Capture the cell that displays the provided text and extract its (X, Y) central coordinate. 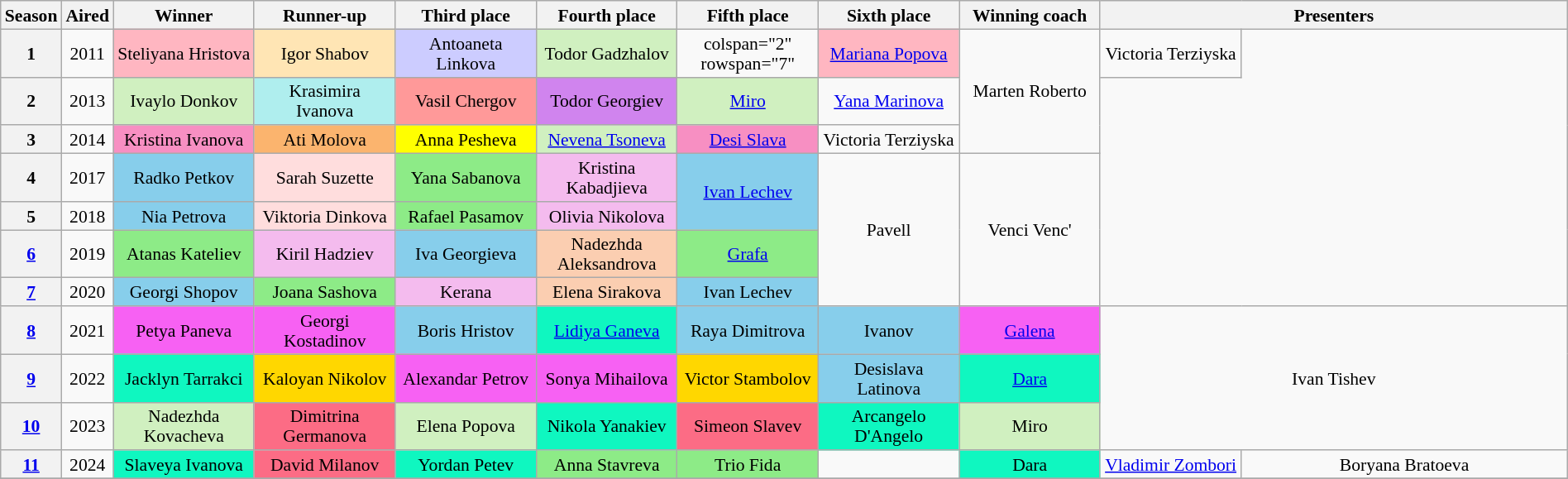
10 (31, 426)
Rafael Pasamov (466, 216)
David Milanov (324, 465)
Runner-up (324, 15)
Kiril Hadziev (324, 254)
Victor Stambolov (748, 378)
Steliyana Hristova (184, 53)
Nadezhda Aleksandrova (606, 254)
11 (31, 465)
Winning coach (1030, 15)
Presenters (1333, 15)
Marten Roberto (1030, 91)
Nevena Tsoneva (606, 140)
Trio Fida (748, 465)
2018 (88, 216)
Radko Petkov (184, 178)
Pavell (888, 230)
Nikola Yanakiev (606, 426)
Boryana Bratoeva (1404, 465)
Todor Georgiev (606, 101)
Ivan Tishev (1333, 378)
Kerana (466, 292)
Georgi Shopov (184, 292)
Desislava Latinova (888, 378)
Yana Marinova (888, 101)
Season (31, 15)
Anna Stavreva (606, 465)
Galena (1030, 330)
Kaloyan Nikolov (324, 378)
Viktoria Dinkova (324, 216)
Yordan Petev (466, 465)
2021 (88, 330)
Boris Hristov (466, 330)
Jacklyn Tarrakci (184, 378)
4 (31, 178)
2011 (88, 53)
Ivanov (888, 330)
Third place (466, 15)
3 (31, 140)
Mariana Popova (888, 53)
Dimitrina Germanova (324, 426)
Grafa (748, 254)
Iva Georgieva (466, 254)
Georgi Kostadinov (324, 330)
Krasimira Ivanova (324, 101)
Kristina Ivanova (184, 140)
Atanas Kateliev (184, 254)
Vasil Chergov (466, 101)
2019 (88, 254)
colspan="2" rowspan="7" (748, 53)
Anna Pesheva (466, 140)
Desi Slava (748, 140)
2022 (88, 378)
Simeon Slavev (748, 426)
Sonya Mihailova (606, 378)
1 (31, 53)
9 (31, 378)
Alexandar Petrov (466, 378)
Joana Sashova (324, 292)
Elena Sirakova (606, 292)
2023 (88, 426)
Elena Popova (466, 426)
Kristina Kabadjieva (606, 178)
Lidiya Ganeva (606, 330)
5 (31, 216)
2 (31, 101)
Fourth place (606, 15)
Nadezhda Kovacheva (184, 426)
Ati Molova (324, 140)
Vladimir Zombori (1170, 465)
Antoaneta Linkova (466, 53)
8 (31, 330)
2024 (88, 465)
Petya Paneva (184, 330)
Venci Venc' (1030, 230)
Nia Petrova (184, 216)
Sarah Suzette (324, 178)
Sixth place (888, 15)
Arcangelo D'Angelo (888, 426)
2020 (88, 292)
Olivia Nikolova (606, 216)
Igor Shabov (324, 53)
6 (31, 254)
Fifth place (748, 15)
Slaveya Ivanova (184, 465)
2017 (88, 178)
7 (31, 292)
Todor Gadzhalov (606, 53)
Raya Dimitrova (748, 330)
2013 (88, 101)
Winner (184, 15)
Yana Sabanova (466, 178)
2014 (88, 140)
Aired (88, 15)
Ivaylo Donkov (184, 101)
